Extract the [x, y] coordinate from the center of the cell holding the provided text.  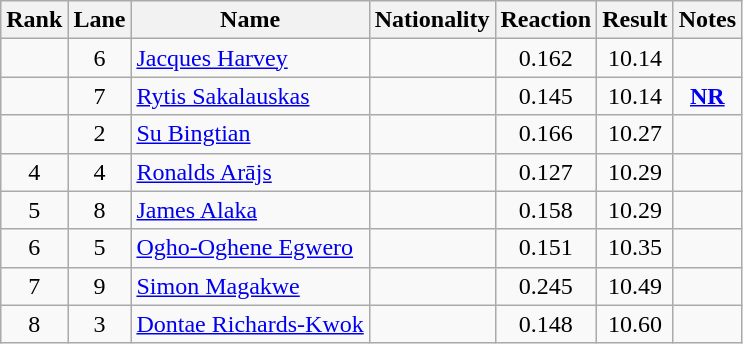
0.127 [546, 172]
NR [707, 96]
Su Bingtian [250, 134]
10.49 [635, 286]
10.60 [635, 324]
0.166 [546, 134]
0.245 [546, 286]
10.27 [635, 134]
Reaction [546, 20]
0.145 [546, 96]
Rank [34, 20]
Ronalds Arājs [250, 172]
Ogho-Oghene Egwero [250, 248]
Nationality [432, 20]
Rytis Sakalauskas [250, 96]
10.35 [635, 248]
James Alaka [250, 210]
Notes [707, 20]
0.158 [546, 210]
Name [250, 20]
Jacques Harvey [250, 58]
Result [635, 20]
9 [100, 286]
0.151 [546, 248]
Lane [100, 20]
0.162 [546, 58]
Simon Magakwe [250, 286]
2 [100, 134]
3 [100, 324]
Dontae Richards-Kwok [250, 324]
0.148 [546, 324]
